From the cell containing the given text, extract its center point as [x, y] coordinate. 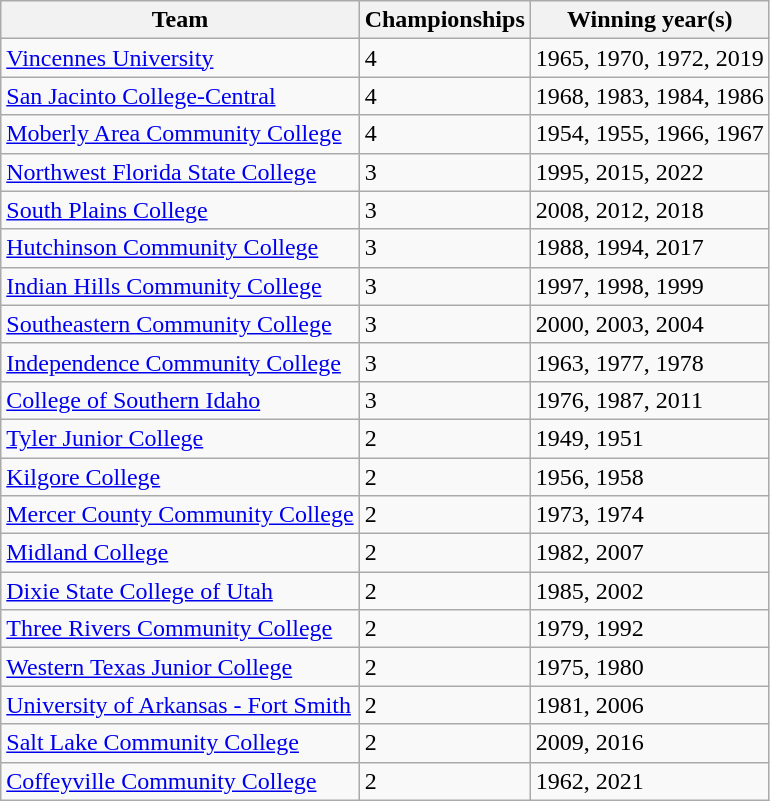
1963, 1977, 1978 [650, 362]
1995, 2015, 2022 [650, 172]
South Plains College [180, 210]
Three Rivers Community College [180, 629]
1973, 1974 [650, 515]
Salt Lake Community College [180, 743]
San Jacinto College-Central [180, 96]
Northwest Florida State College [180, 172]
1985, 2002 [650, 591]
Dixie State College of Utah [180, 591]
1979, 1992 [650, 629]
Southeastern Community College [180, 324]
2008, 2012, 2018 [650, 210]
Tyler Junior College [180, 438]
1968, 1983, 1984, 1986 [650, 96]
Vincennes University [180, 58]
1956, 1958 [650, 477]
Independence Community College [180, 362]
Moberly Area Community College [180, 134]
1975, 1980 [650, 667]
1962, 2021 [650, 781]
Midland College [180, 553]
Kilgore College [180, 477]
1981, 2006 [650, 705]
Coffeyville Community College [180, 781]
Western Texas Junior College [180, 667]
Mercer County Community College [180, 515]
Team [180, 20]
2009, 2016 [650, 743]
College of Southern Idaho [180, 400]
1949, 1951 [650, 438]
1954, 1955, 1966, 1967 [650, 134]
Championships [444, 20]
1965, 1970, 1972, 2019 [650, 58]
2000, 2003, 2004 [650, 324]
Hutchinson Community College [180, 248]
1982, 2007 [650, 553]
1997, 1998, 1999 [650, 286]
1976, 1987, 2011 [650, 400]
University of Arkansas - Fort Smith [180, 705]
Indian Hills Community College [180, 286]
1988, 1994, 2017 [650, 248]
Winning year(s) [650, 20]
